Provide the [x, y] coordinate of the cell's center where the given text is located.  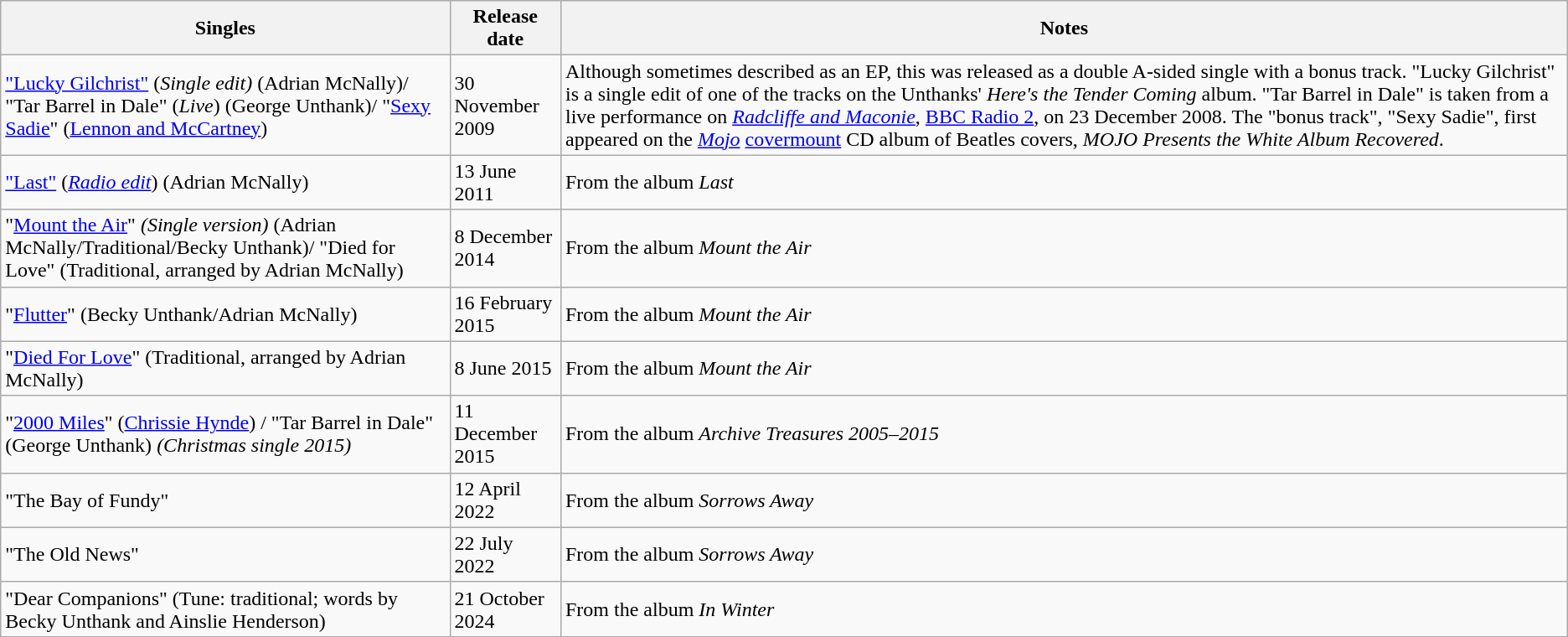
13 June 2011 [505, 183]
From the album Last [1064, 183]
21 October 2024 [505, 609]
"Last" (Radio edit) (Adrian McNally) [225, 183]
From the album In Winter [1064, 609]
"Mount the Air" (Single version) (Adrian McNally/Traditional/Becky Unthank)/ "Died for Love" (Traditional, arranged by Adrian McNally) [225, 248]
"The Bay of Fundy" [225, 500]
30 November 2009 [505, 106]
"Died For Love" (Traditional, arranged by Adrian McNally) [225, 369]
"Dear Companions" (Tune: traditional; words by Becky Unthank and Ainslie Henderson) [225, 609]
"The Old News" [225, 555]
Singles [225, 28]
Release date [505, 28]
Notes [1064, 28]
"Flutter" (Becky Unthank/Adrian McNally) [225, 313]
From the album Archive Treasures 2005–2015 [1064, 434]
8 December 2014 [505, 248]
8 June 2015 [505, 369]
"Lucky Gilchrist" (Single edit) (Adrian McNally)/ "Tar Barrel in Dale" (Live) (George Unthank)/ "Sexy Sadie" (Lennon and McCartney) [225, 106]
22 July 2022 [505, 555]
"2000 Miles" (Chrissie Hynde) / "Tar Barrel in Dale" (George Unthank) (Christmas single 2015) [225, 434]
12 April 2022 [505, 500]
11 December 2015 [505, 434]
16 February 2015 [505, 313]
